Determine the (x, y) coordinate at the center of the cell enclosing the given text.  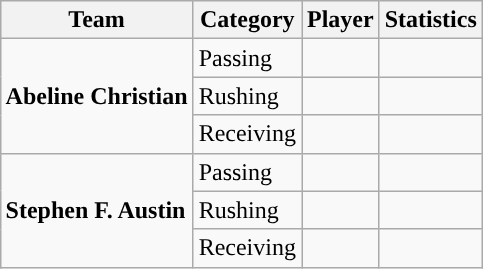
Player (341, 20)
Team (96, 20)
Statistics (430, 20)
Category (247, 20)
Stephen F. Austin (96, 210)
Abeline Christian (96, 96)
